Search for the cell housing the specified text and yield its [x, y] center coordinate. 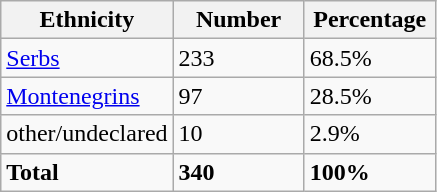
other/undeclared [87, 134]
Serbs [87, 58]
340 [238, 172]
10 [238, 134]
Ethnicity [87, 20]
233 [238, 58]
2.9% [370, 134]
Total [87, 172]
28.5% [370, 96]
100% [370, 172]
Montenegrins [87, 96]
68.5% [370, 58]
Number [238, 20]
Percentage [370, 20]
97 [238, 96]
